Determine the [x, y] coordinate at the center of the cell enclosing the given text.  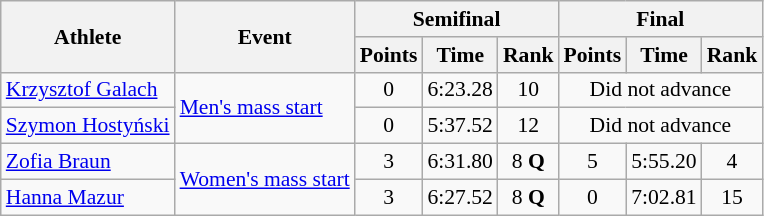
Zofia Braun [88, 162]
Athlete [88, 36]
15 [732, 197]
12 [528, 126]
5:37.52 [460, 126]
6:27.52 [460, 197]
Szymon Hostyński [88, 126]
Event [265, 36]
Hanna Mazur [88, 197]
5 [592, 162]
Men's mass start [265, 108]
6:31.80 [460, 162]
10 [528, 90]
6:23.28 [460, 90]
Krzysztof Galach [88, 90]
Women's mass start [265, 180]
4 [732, 162]
5:55.20 [664, 162]
Final [660, 19]
7:02.81 [664, 197]
Semifinal [457, 19]
